Find where the given text appears and provide that cell's center as [X, Y] coordinate. 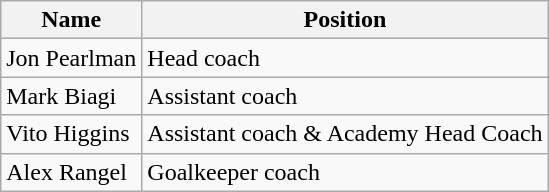
Position [345, 20]
Name [72, 20]
Head coach [345, 58]
Mark Biagi [72, 96]
Goalkeeper coach [345, 172]
Alex Rangel [72, 172]
Assistant coach [345, 96]
Assistant coach & Academy Head Coach [345, 134]
Vito Higgins [72, 134]
Jon Pearlman [72, 58]
